Provide the [x, y] coordinate of the cell's center where the given text is located.  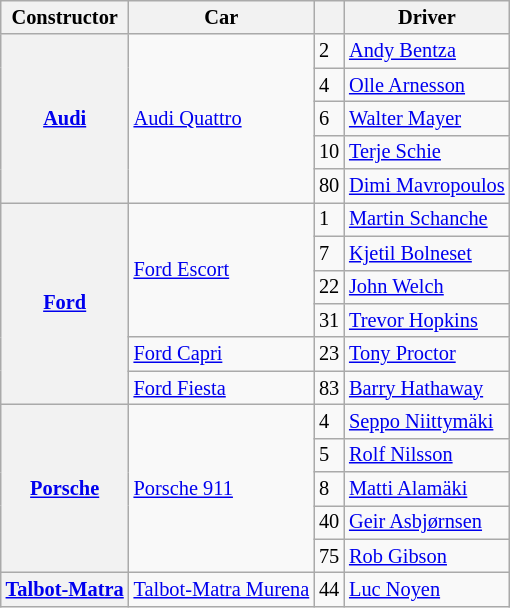
Talbot-Matra Murena [222, 589]
Porsche [65, 488]
23 [329, 354]
Dimi Mavropoulos [426, 186]
Seppo Niittymäki [426, 421]
Rob Gibson [426, 556]
8 [329, 489]
31 [329, 320]
75 [329, 556]
Talbot-Matra [65, 589]
Kjetil Bolneset [426, 253]
Walter Mayer [426, 118]
Ford Capri [222, 354]
Ford Escort [222, 270]
22 [329, 287]
5 [329, 455]
Geir Asbjørnsen [426, 522]
John Welch [426, 287]
Terje Schie [426, 152]
Driver [426, 17]
80 [329, 186]
6 [329, 118]
Car [222, 17]
Luc Noyen [426, 589]
Ford [65, 303]
40 [329, 522]
Audi [65, 118]
Olle Arnesson [426, 85]
Martin Schanche [426, 219]
Andy Bentza [426, 51]
10 [329, 152]
Matti Alamäki [426, 489]
44 [329, 589]
Tony Proctor [426, 354]
Porsche 911 [222, 488]
1 [329, 219]
7 [329, 253]
Constructor [65, 17]
Rolf Nilsson [426, 455]
Barry Hathaway [426, 388]
2 [329, 51]
83 [329, 388]
Trevor Hopkins [426, 320]
Ford Fiesta [222, 388]
Audi Quattro [222, 118]
